Determine the [X, Y] coordinate at the center of the cell enclosing the given text.  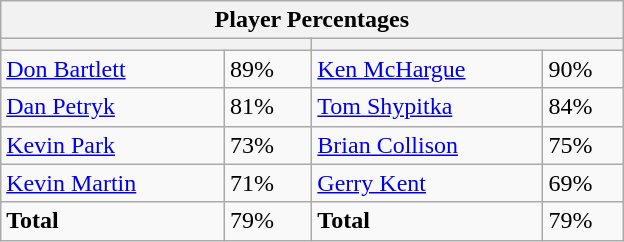
75% [583, 145]
Ken McHargue [428, 69]
84% [583, 107]
Kevin Park [113, 145]
90% [583, 69]
81% [268, 107]
Kevin Martin [113, 183]
89% [268, 69]
Don Bartlett [113, 69]
Gerry Kent [428, 183]
Brian Collison [428, 145]
Dan Petryk [113, 107]
Player Percentages [312, 20]
73% [268, 145]
69% [583, 183]
71% [268, 183]
Tom Shypitka [428, 107]
